Detect which cell encompasses the target text, then output its [x, y] center coordinate. 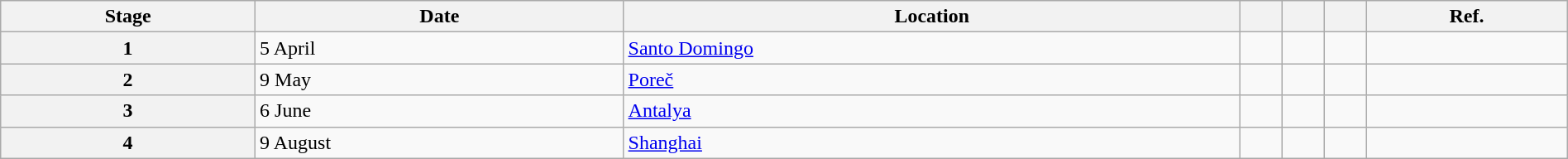
6 June [440, 111]
Ref. [1467, 17]
2 [128, 79]
Location [931, 17]
Stage [128, 17]
Antalya [931, 111]
3 [128, 111]
4 [128, 142]
Poreč [931, 79]
Date [440, 17]
Santo Domingo [931, 48]
9 August [440, 142]
9 May [440, 79]
Shanghai [931, 142]
1 [128, 48]
5 April [440, 48]
